Provide the (X, Y) coordinate of the cell's center where the given text is located.  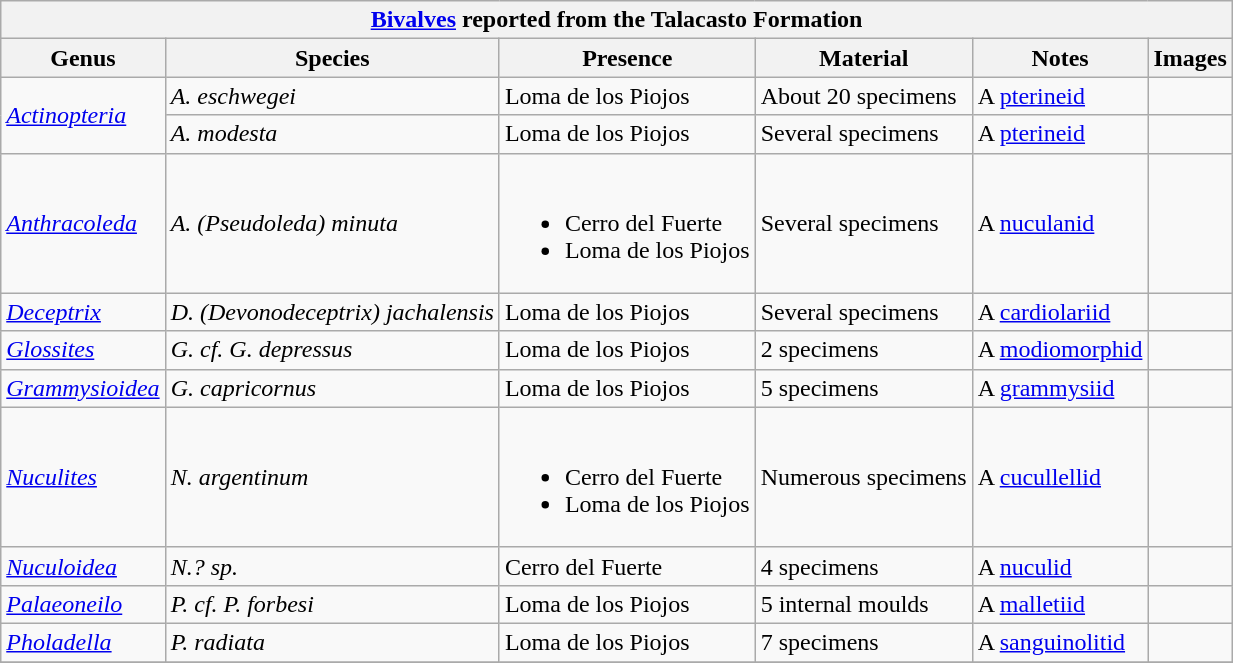
N. argentinum (332, 477)
P. cf. P. forbesi (332, 604)
Presence (627, 58)
Images (1190, 58)
Nuculoidea (83, 566)
Nuculites (83, 477)
A nuculanid (1060, 223)
G. cf. G. depressus (332, 350)
D. (Devonodeceptrix) jachalensis (332, 312)
About 20 specimens (864, 96)
A grammysiid (1060, 388)
Numerous specimens (864, 477)
Notes (1060, 58)
N.? sp. (332, 566)
A. modesta (332, 134)
G. capricornus (332, 388)
Grammysioidea (83, 388)
A malletiid (1060, 604)
4 specimens (864, 566)
Material (864, 58)
Species (332, 58)
A modiomorphid (1060, 350)
Actinopteria (83, 115)
A cucullellid (1060, 477)
P. radiata (332, 642)
Glossites (83, 350)
A nuculid (1060, 566)
Deceptrix (83, 312)
Pholadella (83, 642)
A. (Pseudoleda) minuta (332, 223)
A cardiolariid (1060, 312)
5 specimens (864, 388)
A. eschwegei (332, 96)
Cerro del Fuerte (627, 566)
Palaeoneilo (83, 604)
Anthracoleda (83, 223)
2 specimens (864, 350)
Genus (83, 58)
A sanguinolitid (1060, 642)
Bivalves reported from the Talacasto Formation (617, 20)
7 specimens (864, 642)
5 internal moulds (864, 604)
